Return [X, Y] of the center of cell containing provided text 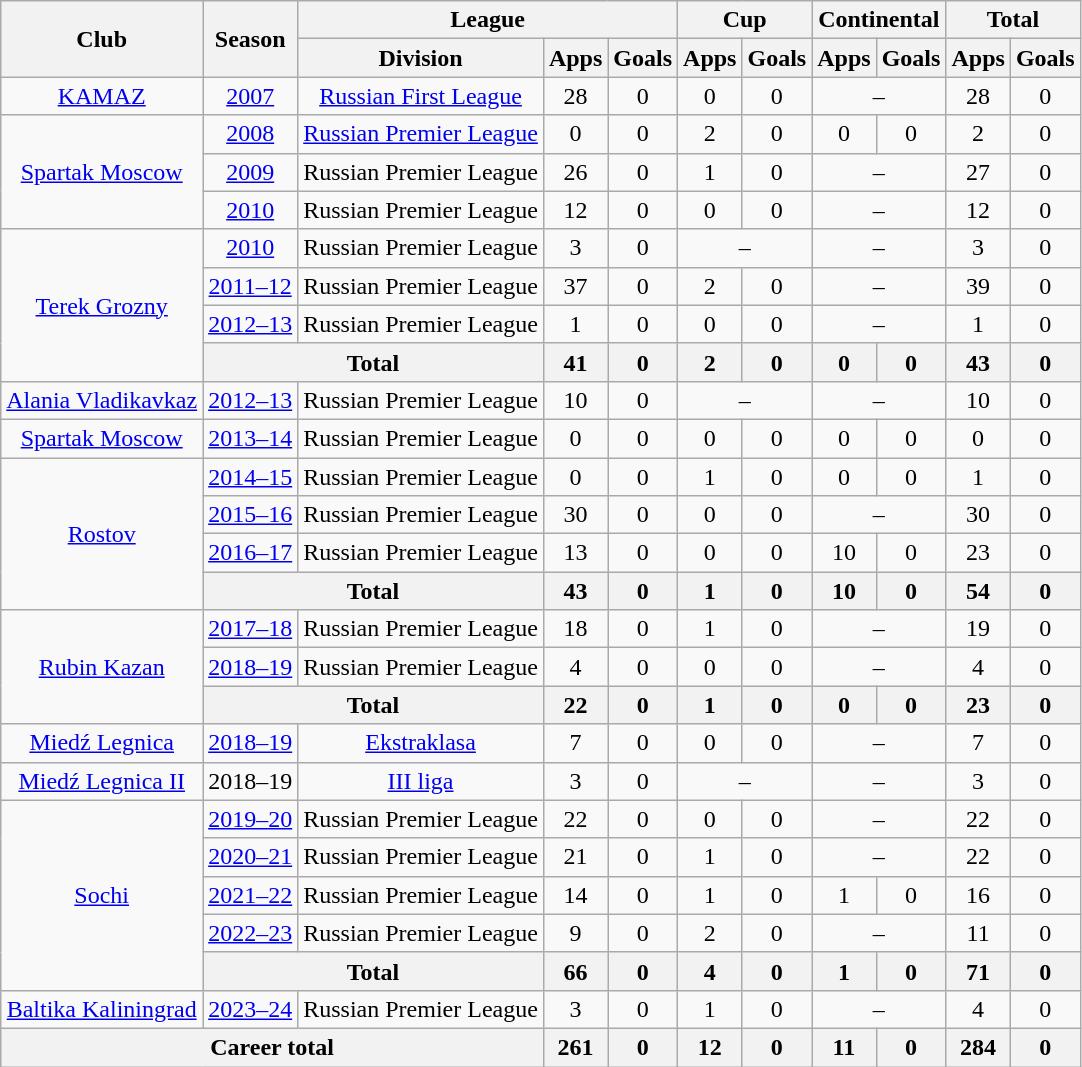
Baltika Kaliningrad [102, 1009]
16 [978, 895]
2017–18 [250, 629]
41 [575, 362]
37 [575, 286]
2013–14 [250, 438]
2020–21 [250, 857]
2008 [250, 134]
League [488, 20]
9 [575, 933]
Continental [879, 20]
Season [250, 39]
2009 [250, 172]
Miedź Legnica II [102, 781]
Ekstraklasa [421, 743]
KAMAZ [102, 96]
2016–17 [250, 553]
2021–22 [250, 895]
Career total [272, 1047]
Club [102, 39]
261 [575, 1047]
Terek Grozny [102, 305]
2022–23 [250, 933]
54 [978, 591]
2015–16 [250, 515]
26 [575, 172]
71 [978, 971]
Cup [745, 20]
19 [978, 629]
66 [575, 971]
2019–20 [250, 819]
14 [575, 895]
Rostov [102, 534]
13 [575, 553]
2011–12 [250, 286]
27 [978, 172]
Division [421, 58]
2007 [250, 96]
Miedź Legnica [102, 743]
18 [575, 629]
Alania Vladikavkaz [102, 400]
39 [978, 286]
Sochi [102, 895]
III liga [421, 781]
Russian First League [421, 96]
284 [978, 1047]
21 [575, 857]
2023–24 [250, 1009]
2014–15 [250, 477]
Rubin Kazan [102, 667]
